For the text-containing cell, return its midpoint in (x, y) coordinate format. 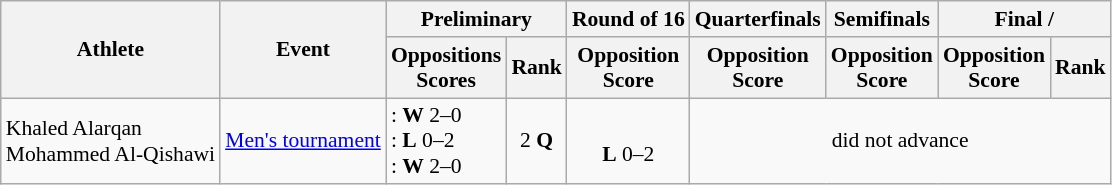
Khaled AlarqanMohammed Al-Qishawi (110, 142)
did not advance (900, 142)
Quarterfinals (758, 19)
Semifinals (882, 19)
OppositionsScores (446, 68)
Athlete (110, 50)
: W 2–0: L 0–2: W 2–0 (446, 142)
Round of 16 (628, 19)
Final / (1024, 19)
Preliminary (476, 19)
Men's tournament (303, 142)
L 0–2 (628, 142)
Event (303, 50)
2 Q (536, 142)
